Search for the cell housing the specified text and yield its [X, Y] center coordinate. 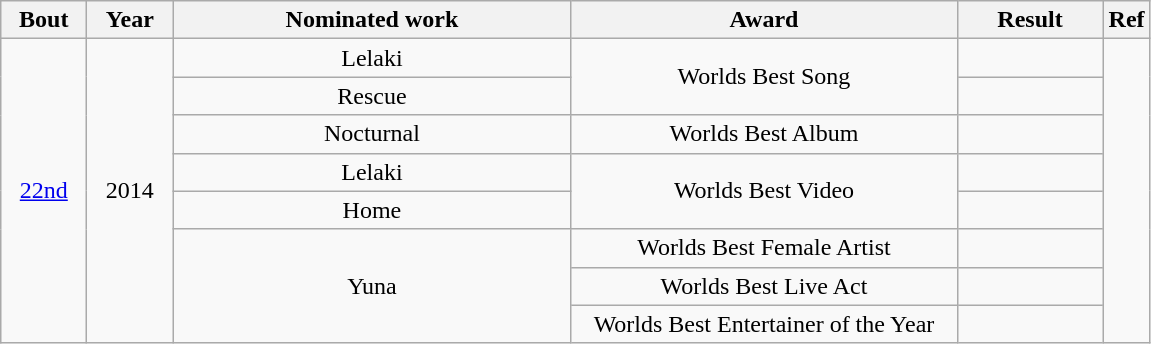
Worlds Best Song [764, 77]
Award [764, 20]
Worlds Best Female Artist [764, 248]
Year [130, 20]
Bout [44, 20]
22nd [44, 191]
Ref [1126, 20]
Home [372, 210]
Worlds Best Video [764, 191]
Worlds Best Live Act [764, 286]
2014 [130, 191]
Result [1030, 20]
Yuna [372, 286]
Worlds Best Album [764, 134]
Worlds Best Entertainer of the Year [764, 324]
Nocturnal [372, 134]
Rescue [372, 96]
Nominated work [372, 20]
